Detect which cell encompasses the target text, then output its [X, Y] center coordinate. 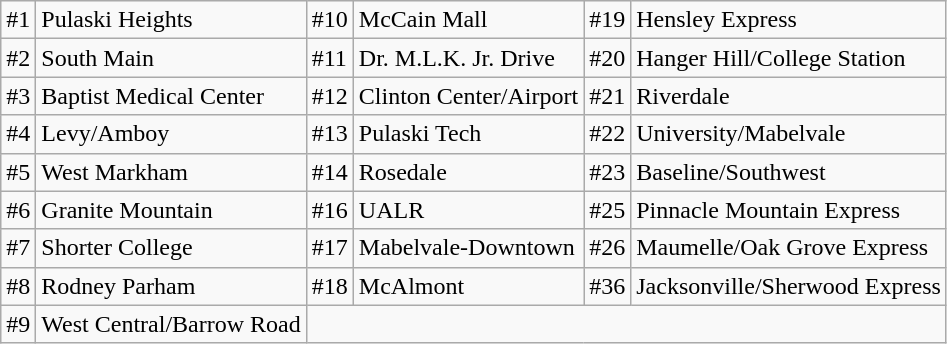
#1 [18, 20]
#7 [18, 248]
UALR [468, 210]
Pulaski Heights [171, 20]
West Markham [171, 172]
Baptist Medical Center [171, 96]
Riverdale [789, 96]
Pulaski Tech [468, 134]
#3 [18, 96]
Shorter College [171, 248]
South Main [171, 58]
#12 [330, 96]
#26 [608, 248]
#10 [330, 20]
Levy/Amboy [171, 134]
#21 [608, 96]
Hensley Express [789, 20]
Hanger Hill/College Station [789, 58]
West Central/Barrow Road [171, 324]
Baseline/Southwest [789, 172]
#9 [18, 324]
#6 [18, 210]
Granite Mountain [171, 210]
#5 [18, 172]
#16 [330, 210]
Maumelle/Oak Grove Express [789, 248]
Dr. M.L.K. Jr. Drive [468, 58]
#2 [18, 58]
#14 [330, 172]
#17 [330, 248]
#19 [608, 20]
#23 [608, 172]
#13 [330, 134]
Clinton Center/Airport [468, 96]
#36 [608, 286]
Rosedale [468, 172]
University/Mabelvale [789, 134]
Jacksonville/Sherwood Express [789, 286]
McAlmont [468, 286]
#18 [330, 286]
#8 [18, 286]
#20 [608, 58]
#11 [330, 58]
#4 [18, 134]
Rodney Parham [171, 286]
Mabelvale-Downtown [468, 248]
#25 [608, 210]
#22 [608, 134]
McCain Mall [468, 20]
Pinnacle Mountain Express [789, 210]
